Provide the [x, y] coordinate of the cell's center where the given text is located.  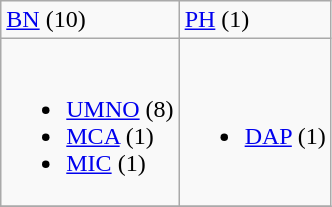
PH (1) [255, 20]
BN (10) [90, 20]
UMNO (8) MCA (1) MIC (1) [90, 122]
DAP (1) [255, 122]
